Output the (X, Y) coordinate of the center of the cell containing the given text.  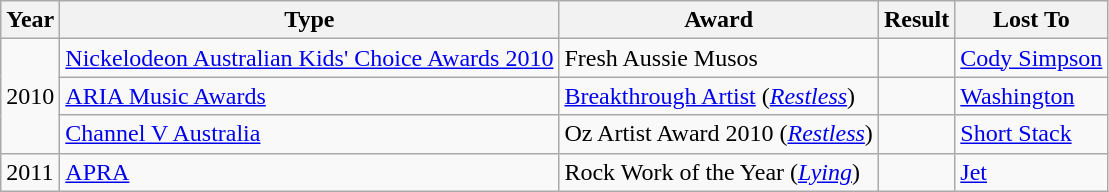
Cody Simpson (1032, 58)
Result (916, 20)
2011 (30, 172)
Jet (1032, 172)
Short Stack (1032, 134)
Year (30, 20)
Breakthrough Artist (Restless) (718, 96)
ARIA Music Awards (310, 96)
Nickelodeon Australian Kids' Choice Awards 2010 (310, 58)
2010 (30, 96)
Rock Work of the Year (Lying) (718, 172)
Oz Artist Award 2010 (Restless) (718, 134)
Fresh Aussie Musos (718, 58)
Type (310, 20)
Washington (1032, 96)
Award (718, 20)
Channel V Australia (310, 134)
APRA (310, 172)
Lost To (1032, 20)
